Detect which cell encompasses the target text, then output its (X, Y) center coordinate. 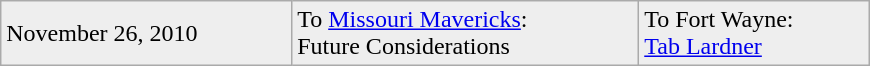
To Fort Wayne: Tab Lardner (754, 34)
To Missouri Mavericks: Future Considerations (466, 34)
November 26, 2010 (146, 34)
